Determine the [X, Y] coordinate at the center of the cell enclosing the given text.  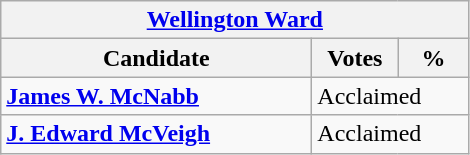
J. Edward McVeigh [156, 134]
James W. McNabb [156, 96]
Wellington Ward [235, 20]
Votes [355, 58]
Candidate [156, 58]
% [434, 58]
